Provide the (x, y) coordinate of the cell's center where the given text is located.  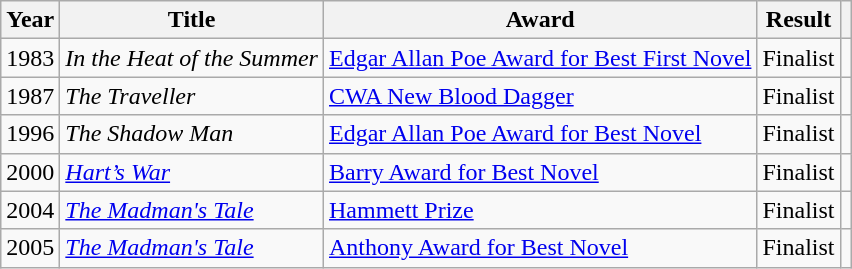
Award (540, 20)
Barry Award for Best Novel (540, 172)
1996 (30, 134)
Result (798, 20)
Year (30, 20)
2000 (30, 172)
The Traveller (192, 96)
1987 (30, 96)
Anthony Award for Best Novel (540, 248)
Edgar Allan Poe Award for Best Novel (540, 134)
2005 (30, 248)
Hammett Prize (540, 210)
2004 (30, 210)
Hart’s War (192, 172)
CWA New Blood Dagger (540, 96)
The Shadow Man (192, 134)
In the Heat of the Summer (192, 58)
Edgar Allan Poe Award for Best First Novel (540, 58)
Title (192, 20)
1983 (30, 58)
